Scan for the cell matching the given text and deliver its (X, Y) coordinate at center. 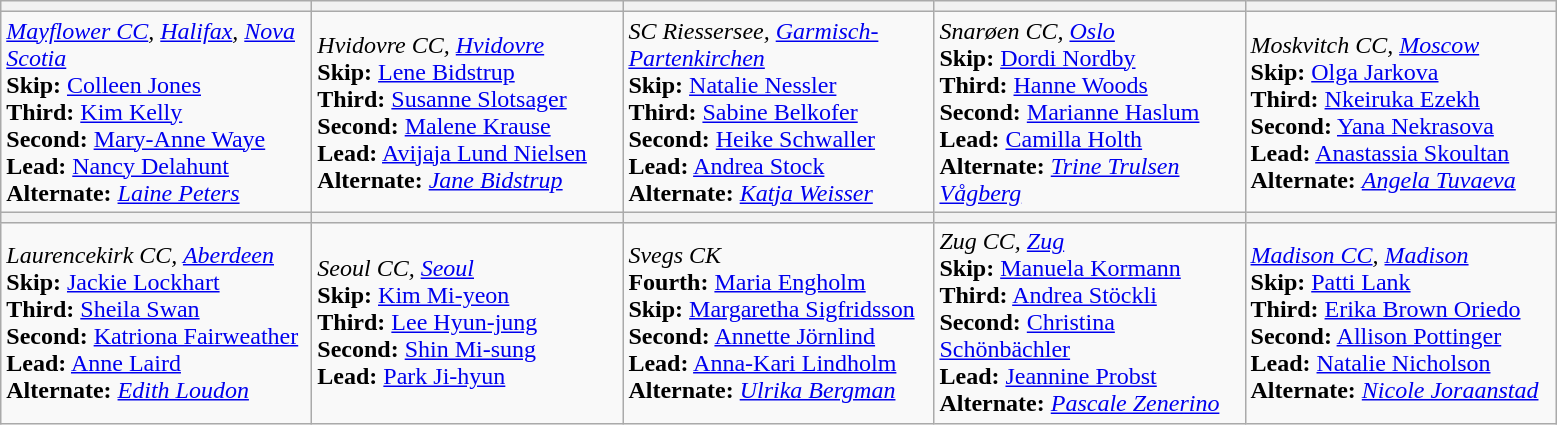
Seoul CC, SeoulSkip: Kim Mi-yeon Third: Lee Hyun-jung Second: Shin Mi-sung Lead: Park Ji-hyun (468, 323)
Svegs CKFourth: Maria Engholm Skip: Margaretha Sigfridsson Second: Annette Jörnlind Lead: Anna-Kari Lindholm Alternate: Ulrika Bergman (778, 323)
Hvidovre CC, HvidovreSkip: Lene Bidstrup Third: Susanne Slotsager Second: Malene Krause Lead: Avijaja Lund Nielsen Alternate: Jane Bidstrup (468, 112)
Snarøen CC, OsloSkip: Dordi Nordby Third: Hanne Woods Second: Marianne Haslum Lead: Camilla Holth Alternate: Trine Trulsen Vågberg (1090, 112)
Laurencekirk CC, AberdeenSkip: Jackie Lockhart Third: Sheila Swan Second: Katriona Fairweather Lead: Anne Laird Alternate: Edith Loudon (156, 323)
Moskvitch CC, MoscowSkip: Olga Jarkova Third: Nkeiruka Ezekh Second: Yana Nekrasova Lead: Anastassia Skoultan Alternate: Angela Tuvaeva (1400, 112)
SC Riessersee, Garmisch-PartenkirchenSkip: Natalie Nessler Third: Sabine Belkofer Second: Heike Schwaller Lead: Andrea Stock Alternate: Katja Weisser (778, 112)
Mayflower CC, Halifax, Nova ScotiaSkip: Colleen Jones Third: Kim Kelly Second: Mary-Anne Waye Lead: Nancy Delahunt Alternate: Laine Peters (156, 112)
Zug CC, ZugSkip: Manuela Kormann Third: Andrea Stöckli Second: Christina Schönbächler Lead: Jeannine Probst Alternate: Pascale Zenerino (1090, 323)
Madison CC, MadisonSkip: Patti Lank Third: Erika Brown Oriedo Second: Allison Pottinger Lead: Natalie Nicholson Alternate: Nicole Joraanstad (1400, 323)
